Output the (X, Y) coordinate of the center of the cell containing the given text.  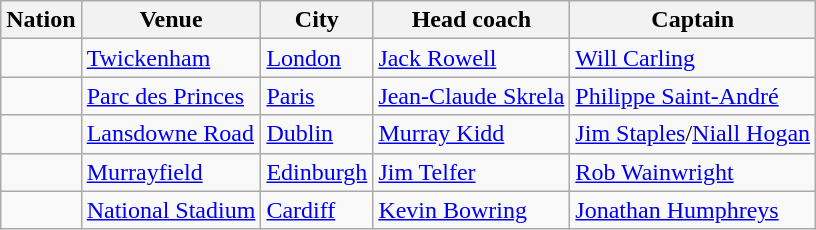
Head coach (472, 20)
Twickenham (171, 58)
Nation (41, 20)
Philippe Saint-André (693, 96)
Edinburgh (317, 172)
Dublin (317, 134)
Will Carling (693, 58)
Paris (317, 96)
Jonathan Humphreys (693, 210)
Jack Rowell (472, 58)
National Stadium (171, 210)
Captain (693, 20)
Jim Telfer (472, 172)
London (317, 58)
Jean-Claude Skrela (472, 96)
Cardiff (317, 210)
Parc des Princes (171, 96)
Murrayfield (171, 172)
Lansdowne Road (171, 134)
Rob Wainwright (693, 172)
Jim Staples/Niall Hogan (693, 134)
Kevin Bowring (472, 210)
Murray Kidd (472, 134)
Venue (171, 20)
City (317, 20)
